Capture the cell that displays the provided text and extract its (x, y) central coordinate. 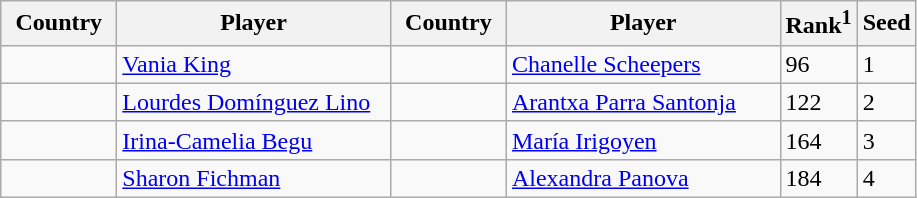
4 (886, 178)
122 (818, 102)
Irina-Camelia Begu (254, 140)
María Irigoyen (643, 140)
164 (818, 140)
Vania King (254, 64)
Rank1 (818, 24)
2 (886, 102)
Arantxa Parra Santonja (643, 102)
Sharon Fichman (254, 178)
3 (886, 140)
Chanelle Scheepers (643, 64)
Seed (886, 24)
Alexandra Panova (643, 178)
1 (886, 64)
96 (818, 64)
184 (818, 178)
Lourdes Domínguez Lino (254, 102)
